Output the [x, y] coordinate of the center of the cell containing the given text.  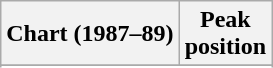
Peakposition [225, 34]
Chart (1987–89) [90, 34]
